Return (X, Y) of the center of cell containing provided text 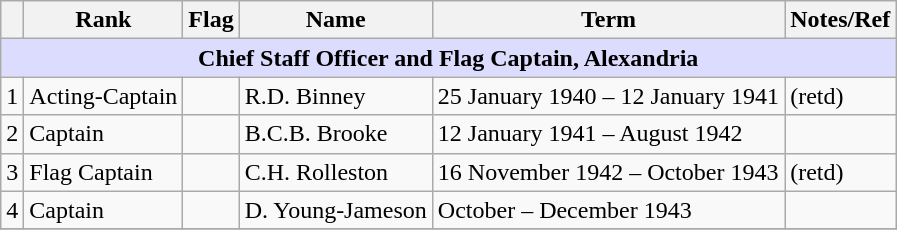
12 January 1941 – August 1942 (608, 134)
4 (12, 210)
Flag (211, 20)
R.D. Binney (336, 96)
1 (12, 96)
25 January 1940 – 12 January 1941 (608, 96)
D. Young-Jameson (336, 210)
3 (12, 172)
Rank (104, 20)
Flag Captain (104, 172)
Name (336, 20)
Chief Staff Officer and Flag Captain, Alexandria (448, 58)
October – December 1943 (608, 210)
Acting-Captain (104, 96)
B.C.B. Brooke (336, 134)
2 (12, 134)
Term (608, 20)
C.H. Rolleston (336, 172)
Notes/Ref (840, 20)
16 November 1942 – October 1943 (608, 172)
